Output the (X, Y) coordinate of the center of the cell containing the given text.  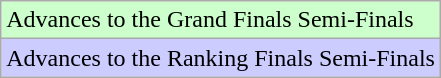
Advances to the Grand Finals Semi-Finals (221, 20)
Advances to the Ranking Finals Semi-Finals (221, 58)
